From the cell containing the given text, extract its center point as [X, Y] coordinate. 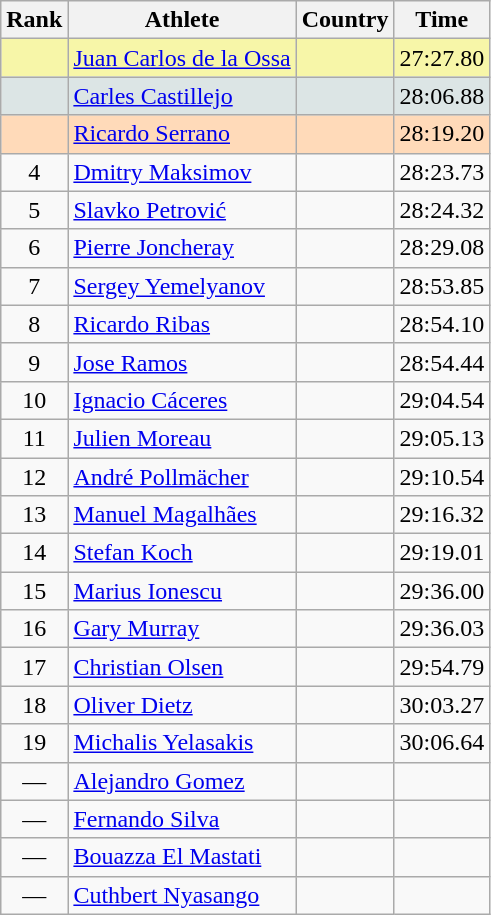
Oliver Dietz [182, 705]
29:54.79 [442, 667]
Juan Carlos de la Ossa [182, 58]
29:16.32 [442, 515]
Country [345, 20]
28:54.44 [442, 362]
Carles Castillejo [182, 96]
15 [34, 591]
Jose Ramos [182, 362]
12 [34, 477]
Pierre Joncheray [182, 248]
Ricardo Serrano [182, 134]
28:23.73 [442, 172]
Manuel Magalhães [182, 515]
4 [34, 172]
28:54.10 [442, 324]
7 [34, 286]
28:19.20 [442, 134]
29:19.01 [442, 553]
11 [34, 438]
17 [34, 667]
29:36.00 [442, 591]
29:05.13 [442, 438]
13 [34, 515]
10 [34, 400]
Bouazza El Mastati [182, 857]
Marius Ionescu [182, 591]
Stefan Koch [182, 553]
Sergey Yemelyanov [182, 286]
Time [442, 20]
16 [34, 629]
5 [34, 210]
9 [34, 362]
30:03.27 [442, 705]
André Pollmächer [182, 477]
28:24.32 [442, 210]
29:04.54 [442, 400]
Julien Moreau [182, 438]
Ignacio Cáceres [182, 400]
28:53.85 [442, 286]
19 [34, 743]
Fernando Silva [182, 819]
Michalis Yelasakis [182, 743]
29:36.03 [442, 629]
Athlete [182, 20]
30:06.64 [442, 743]
27:27.80 [442, 58]
28:06.88 [442, 96]
29:10.54 [442, 477]
Rank [34, 20]
Ricardo Ribas [182, 324]
Cuthbert Nyasango [182, 895]
8 [34, 324]
6 [34, 248]
28:29.08 [442, 248]
Gary Murray [182, 629]
14 [34, 553]
Slavko Petrović [182, 210]
Dmitry Maksimov [182, 172]
Christian Olsen [182, 667]
Alejandro Gomez [182, 781]
18 [34, 705]
